Find where the given text appears and provide that cell's center as [X, Y] coordinate. 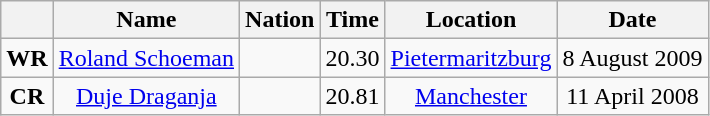
Duje Draganja [146, 96]
20.30 [352, 58]
Name [146, 20]
Roland Schoeman [146, 58]
CR [27, 96]
Time [352, 20]
Date [632, 20]
8 August 2009 [632, 58]
Location [471, 20]
Pietermaritzburg [471, 58]
11 April 2008 [632, 96]
Manchester [471, 96]
20.81 [352, 96]
Nation [280, 20]
WR [27, 58]
